For the text-containing cell, return its midpoint in (X, Y) coordinate format. 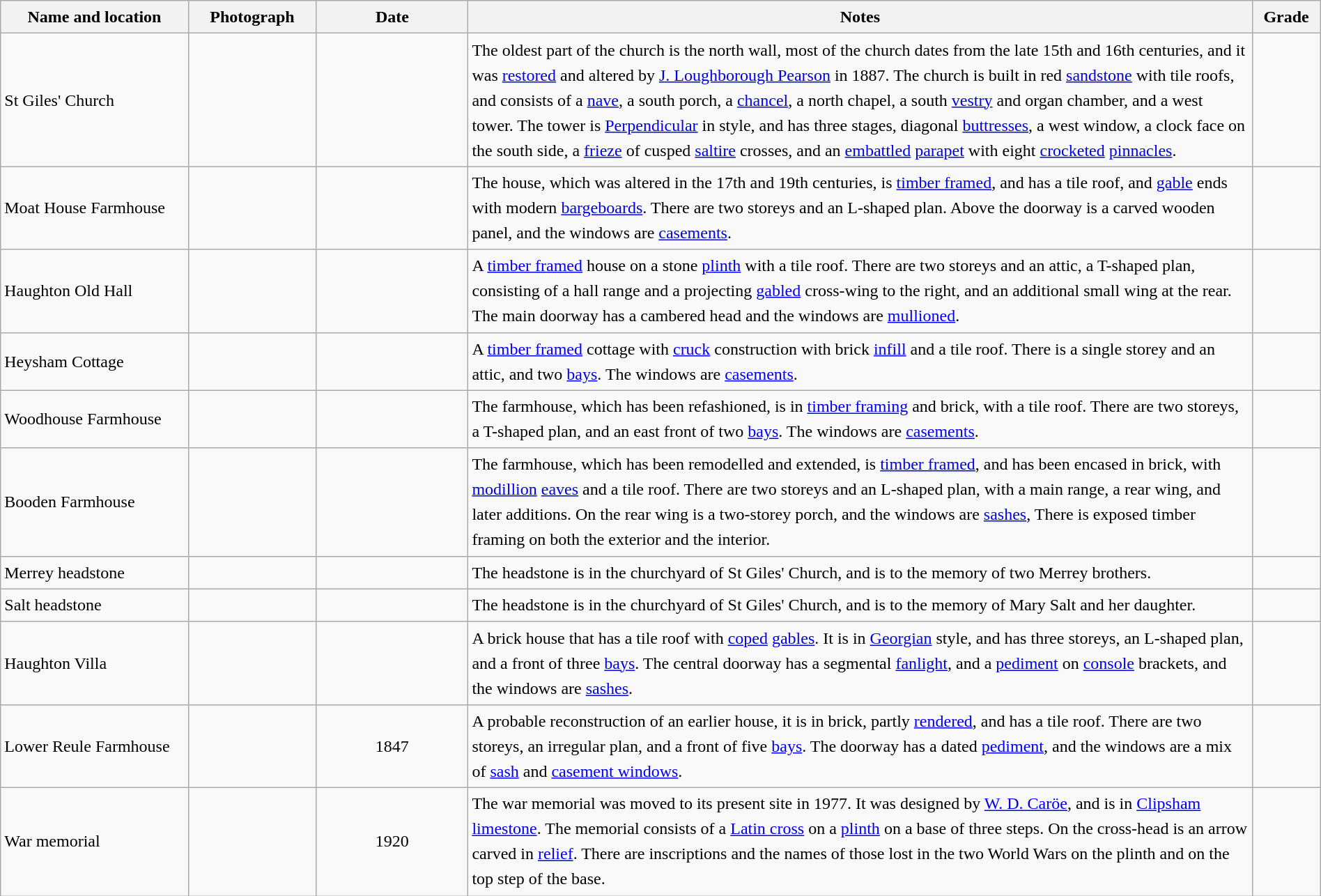
Woodhouse Farmhouse (95, 419)
The headstone is in the churchyard of St Giles' Church, and is to the memory of two Merrey brothers. (860, 573)
1847 (392, 746)
St Giles' Church (95, 100)
Photograph (252, 17)
Haughton Villa (95, 663)
Notes (860, 17)
The headstone is in the churchyard of St Giles' Church, and is to the memory of Mary Salt and her daughter. (860, 605)
Name and location (95, 17)
Salt headstone (95, 605)
Merrey headstone (95, 573)
Lower Reule Farmhouse (95, 746)
Moat House Farmhouse (95, 208)
Haughton Old Hall (95, 291)
1920 (392, 842)
Grade (1286, 17)
Booden Farmhouse (95, 502)
War memorial (95, 842)
Date (392, 17)
Heysham Cottage (95, 361)
